Scan for the cell matching the given text and deliver its (x, y) coordinate at center. 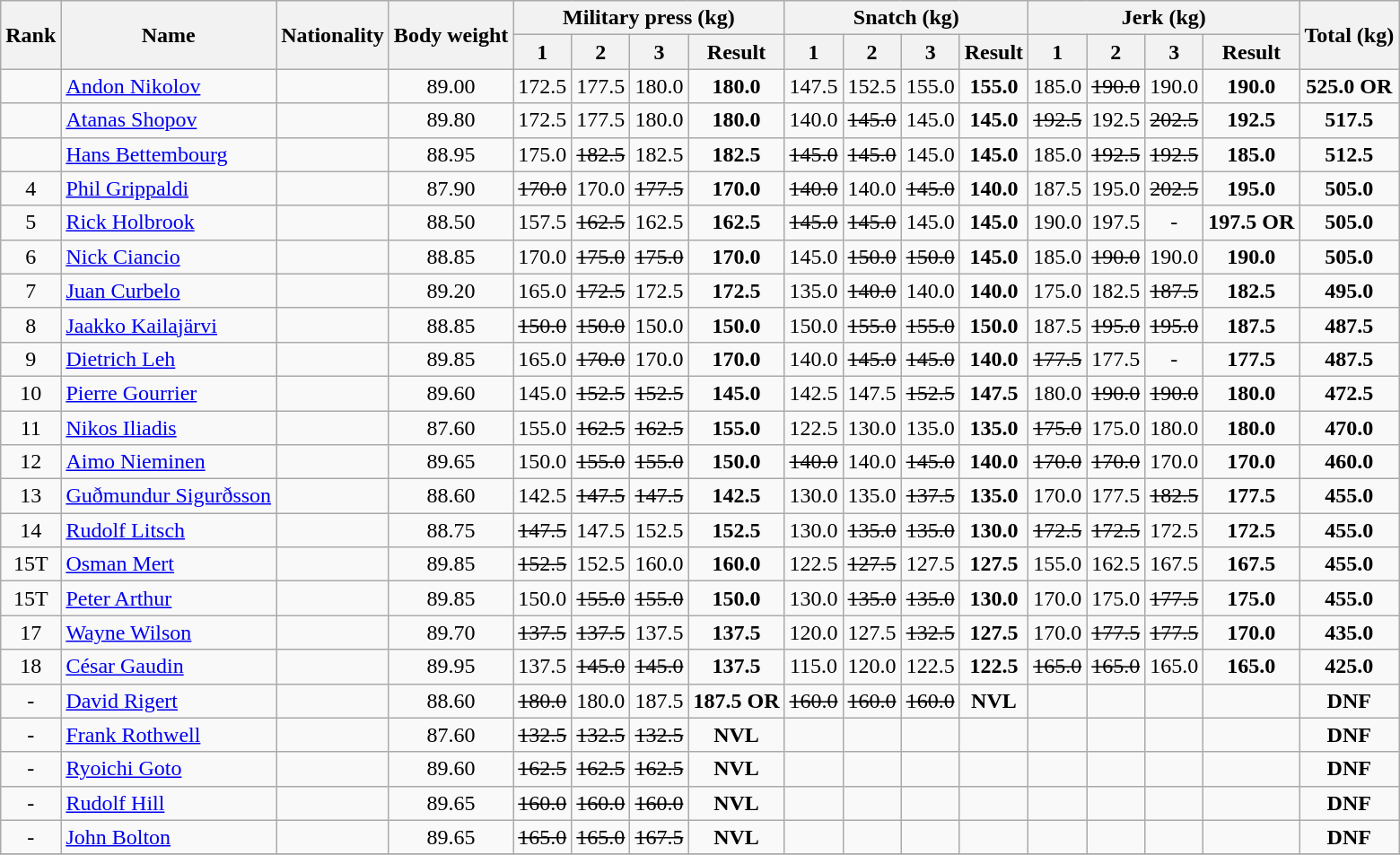
470.0 (1350, 428)
89.00 (451, 86)
525.0 OR (1350, 86)
7 (31, 291)
Pierre Gourrier (169, 393)
517.5 (1350, 120)
88.75 (451, 530)
9 (31, 359)
18 (31, 667)
Hans Bettembourg (169, 154)
Rudolf Litsch (169, 530)
Juan Curbelo (169, 291)
17 (31, 633)
87.90 (451, 188)
472.5 (1350, 393)
89.20 (451, 291)
6 (31, 257)
425.0 (1350, 667)
Name (169, 35)
89.70 (451, 633)
435.0 (1350, 633)
13 (31, 496)
Frank Rothwell (169, 735)
Rank (31, 35)
197.5 OR (1251, 222)
157.5 (542, 222)
89.80 (451, 120)
Jaakko Kailajärvi (169, 325)
8 (31, 325)
10 (31, 393)
Phil Grippaldi (169, 188)
115.0 (813, 667)
12 (31, 462)
495.0 (1350, 291)
John Bolton (169, 837)
89.95 (451, 667)
Snatch (kg) (906, 18)
Jerk (kg) (1164, 18)
Guðmundur Sigurðsson (169, 496)
Rudolf Hill (169, 803)
Dietrich Leh (169, 359)
512.5 (1350, 154)
Body weight (451, 35)
Rick Holbrook (169, 222)
Atanas Shopov (169, 120)
Military press (kg) (649, 18)
Nikos Iliadis (169, 428)
14 (31, 530)
David Rigert (169, 701)
Total (kg) (1350, 35)
César Gaudin (169, 667)
88.95 (451, 154)
Wayne Wilson (169, 633)
187.5 OR (736, 701)
Aimo Nieminen (169, 462)
5 (31, 222)
Nick Ciancio (169, 257)
197.5 (1116, 222)
Nationality (333, 35)
460.0 (1350, 462)
88.50 (451, 222)
11 (31, 428)
Andon Nikolov (169, 86)
Peter Arthur (169, 598)
Osman Mert (169, 564)
4 (31, 188)
Ryoichi Goto (169, 769)
